Return [X, Y] of the center of cell containing provided text 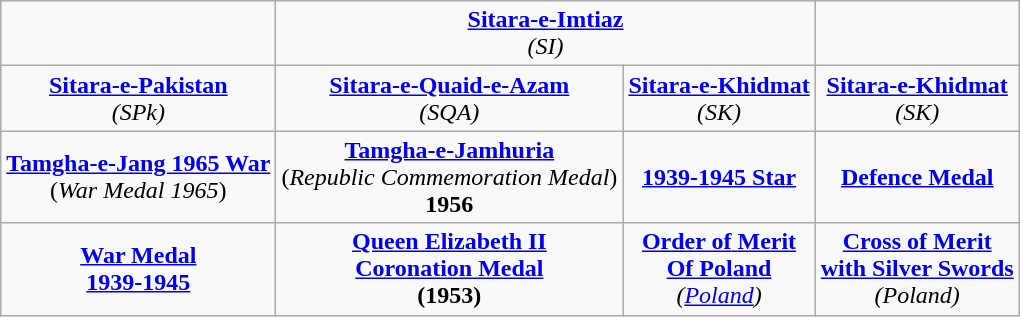
Queen Elizabeth IICoronation Medal(1953) [450, 269]
Order of MeritOf Poland(Poland) [719, 269]
Sitara-e-Pakistan(SPk) [138, 98]
Cross of Meritwith Silver Swords(Poland) [917, 269]
War Medal1939-1945 [138, 269]
Tamgha-e-Jang 1965 War(War Medal 1965) [138, 177]
Sitara-e-Imtiaz(SI) [546, 34]
Tamgha-e-Jamhuria(Republic Commemoration Medal)1956 [450, 177]
1939-1945 Star [719, 177]
Defence Medal [917, 177]
Sitara-e-Quaid-e-Azam(SQA) [450, 98]
